Identify which cell holds the provided text, then report its [X, Y] central coordinate. 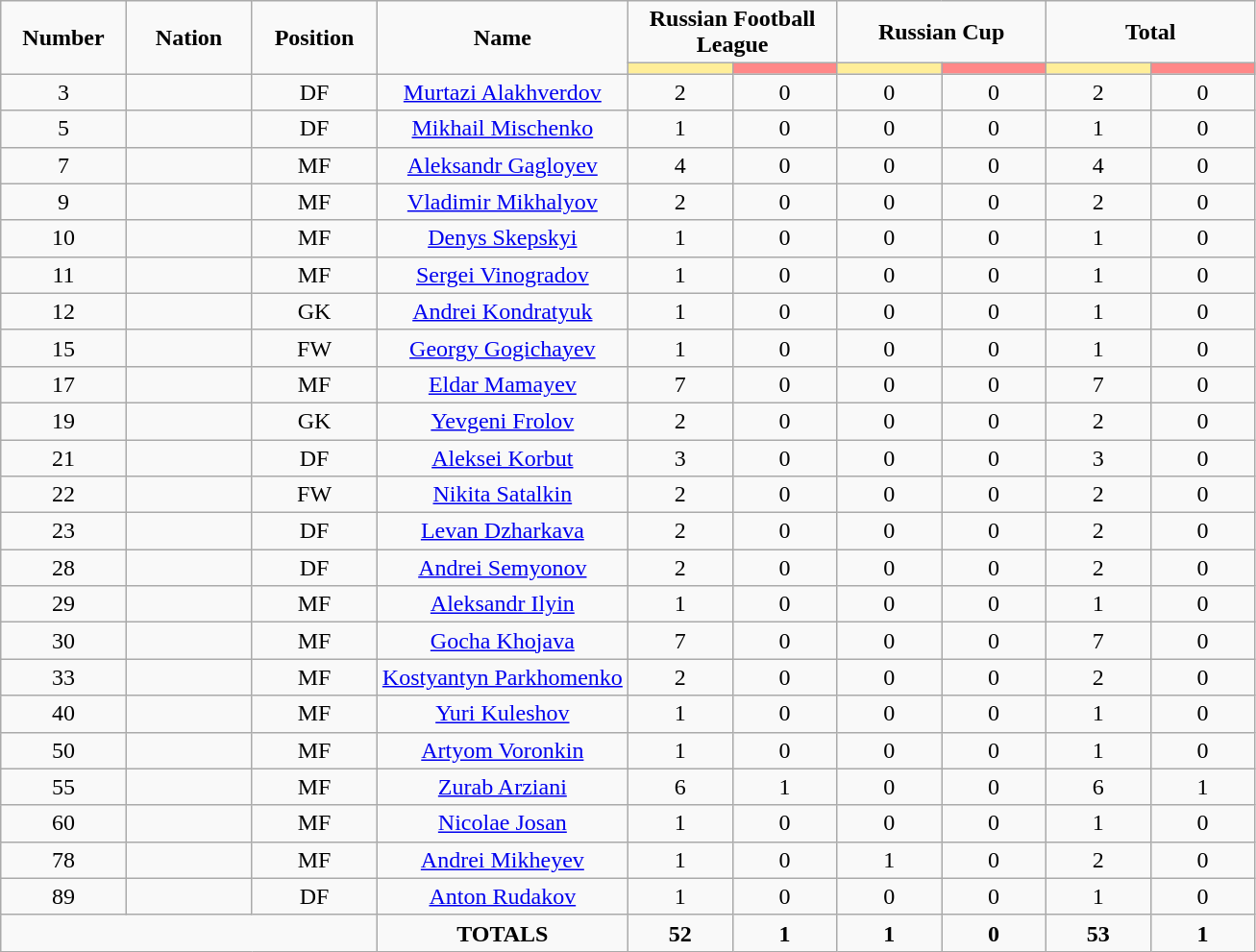
60 [63, 823]
50 [63, 750]
5 [63, 129]
Artyom Voronkin [502, 750]
78 [63, 860]
Number [63, 37]
Name [502, 37]
Nikita Satalkin [502, 495]
Andrei Kondratyuk [502, 311]
Nation [188, 37]
89 [63, 896]
Nicolae Josan [502, 823]
Georgy Gogichayev [502, 348]
Russian Cup [942, 33]
Andrei Mikheyev [502, 860]
23 [63, 531]
22 [63, 495]
15 [63, 348]
Anton Rudakov [502, 896]
30 [63, 641]
Andrei Semyonov [502, 568]
21 [63, 458]
TOTALS [502, 933]
40 [63, 714]
Aleksandr Gagloyev [502, 165]
11 [63, 275]
Aleksei Korbut [502, 458]
Denys Skepskyi [502, 238]
Sergei Vinogradov [502, 275]
Vladimir Mikhalyov [502, 202]
55 [63, 787]
Position [315, 37]
Yevgeni Frolov [502, 421]
19 [63, 421]
17 [63, 384]
Levan Dzharkava [502, 531]
Murtazi Alakhverdov [502, 92]
Aleksandr Ilyin [502, 604]
10 [63, 238]
Yuri Kuleshov [502, 714]
Gocha Khojava [502, 641]
29 [63, 604]
33 [63, 677]
Kostyantyn Parkhomenko [502, 677]
Eldar Mamayev [502, 384]
Total [1150, 33]
Russian Football League [732, 33]
28 [63, 568]
9 [63, 202]
53 [1097, 933]
Zurab Arziani [502, 787]
Mikhail Mischenko [502, 129]
12 [63, 311]
52 [680, 933]
